Return the [x, y] coordinate for the center point of the cell that contains the specified text.  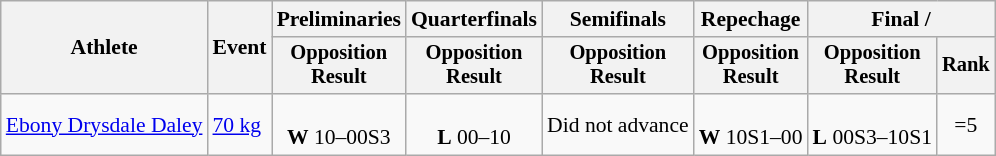
=5 [966, 124]
Rank [966, 66]
Athlete [104, 48]
Repechage [751, 19]
L 00–10 [474, 124]
70 kg [239, 124]
Quarterfinals [474, 19]
Did not advance [618, 124]
Semifinals [618, 19]
W 10–00S3 [339, 124]
L 00S3–10S1 [873, 124]
Event [239, 48]
Preliminaries [339, 19]
W 10S1–00 [751, 124]
Ebony Drysdale Daley [104, 124]
Final / [902, 19]
